Detect which cell encompasses the target text, then output its (X, Y) center coordinate. 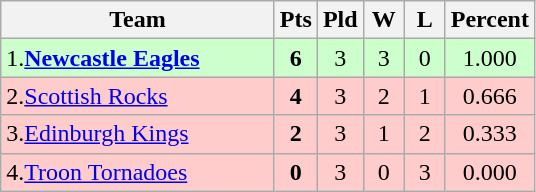
6 (296, 58)
0.333 (490, 134)
4.Troon Tornadoes (138, 172)
Team (138, 20)
3.Edinburgh Kings (138, 134)
Pld (340, 20)
Pts (296, 20)
1.000 (490, 58)
0.000 (490, 172)
0.666 (490, 96)
1.Newcastle Eagles (138, 58)
Percent (490, 20)
L (424, 20)
W (384, 20)
2.Scottish Rocks (138, 96)
4 (296, 96)
